From the cell containing the given text, extract its center point as (x, y) coordinate. 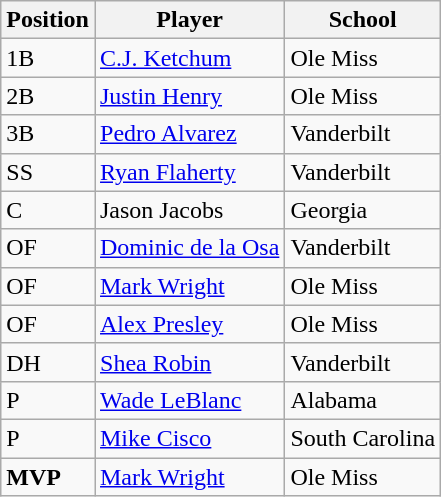
School (363, 20)
Position (48, 20)
MVP (48, 477)
DH (48, 362)
C.J. Ketchum (189, 58)
Wade LeBlanc (189, 400)
SS (48, 172)
South Carolina (363, 438)
C (48, 210)
Alex Presley (189, 324)
1B (48, 58)
Ryan Flaherty (189, 172)
Alabama (363, 400)
Dominic de la Osa (189, 248)
Justin Henry (189, 96)
Player (189, 20)
Shea Robin (189, 362)
Jason Jacobs (189, 210)
Pedro Alvarez (189, 134)
3B (48, 134)
2B (48, 96)
Georgia (363, 210)
Mike Cisco (189, 438)
